Return (X, Y) of the center of cell containing provided text 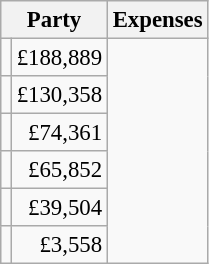
£39,504 (59, 208)
£74,361 (59, 133)
£65,852 (59, 170)
£3,558 (59, 245)
Expenses (157, 20)
£188,889 (59, 58)
£130,358 (59, 95)
Party (54, 20)
